Detect which cell encompasses the target text, then output its (X, Y) center coordinate. 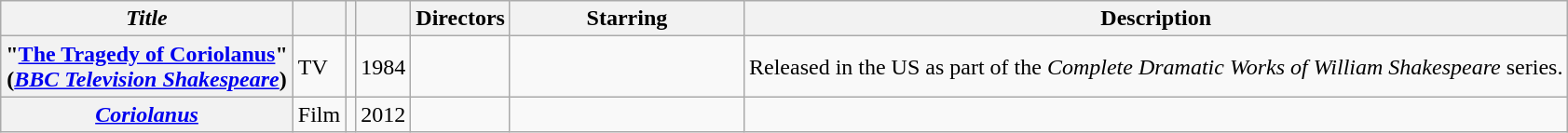
Coriolanus (147, 114)
Starring (626, 19)
1984 (384, 67)
Released in the US as part of the Complete Dramatic Works of William Shakespeare series. (1155, 67)
TV (319, 67)
Film (319, 114)
Directors (460, 19)
"The Tragedy of Coriolanus"(BBC Television Shakespeare) (147, 67)
Title (147, 19)
2012 (384, 114)
Description (1155, 19)
